Scan for the cell matching the given text and deliver its [x, y] coordinate at center. 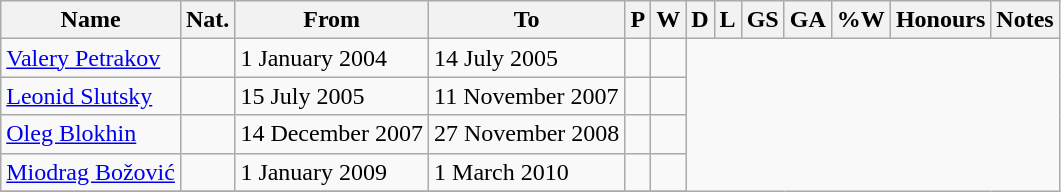
From [332, 20]
27 November 2008 [527, 134]
W [668, 20]
1 March 2010 [527, 172]
Miodrag Božović [91, 172]
%W [860, 20]
1 January 2004 [332, 58]
L [728, 20]
P [638, 20]
To [527, 20]
14 December 2007 [332, 134]
1 January 2009 [332, 172]
Leonid Slutsky [91, 96]
GA [808, 20]
GS [762, 20]
Notes [1025, 20]
14 July 2005 [527, 58]
Valery Petrakov [91, 58]
Honours [940, 20]
Nat. [207, 20]
15 July 2005 [332, 96]
Name [91, 20]
D [700, 20]
11 November 2007 [527, 96]
Oleg Blokhin [91, 134]
